Capture the cell that displays the provided text and extract its [X, Y] central coordinate. 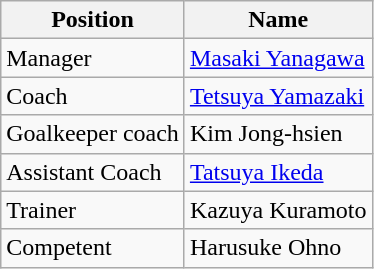
Harusuke Ohno [278, 248]
Assistant Coach [93, 172]
Manager [93, 58]
Kazuya Kuramoto [278, 210]
Competent [93, 248]
Tatsuya Ikeda [278, 172]
Name [278, 20]
Tetsuya Yamazaki [278, 96]
Coach [93, 96]
Trainer [93, 210]
Masaki Yanagawa [278, 58]
Goalkeeper coach [93, 134]
Kim Jong-hsien [278, 134]
Position [93, 20]
